Detect which cell encompasses the target text, then output its (X, Y) center coordinate. 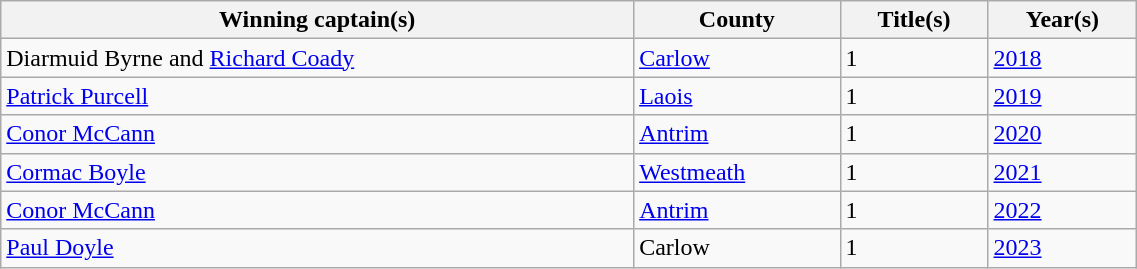
Paul Doyle (318, 248)
2020 (1062, 134)
Title(s) (914, 20)
Year(s) (1062, 20)
2022 (1062, 210)
Winning captain(s) (318, 20)
Patrick Purcell (318, 96)
2019 (1062, 96)
Diarmuid Byrne and Richard Coady (318, 58)
2021 (1062, 172)
2023 (1062, 248)
2018 (1062, 58)
County (737, 20)
Cormac Boyle (318, 172)
Laois (737, 96)
Westmeath (737, 172)
